Pinpoint the cell where the given text exists, returning its [X, Y] midpoint coordinate. 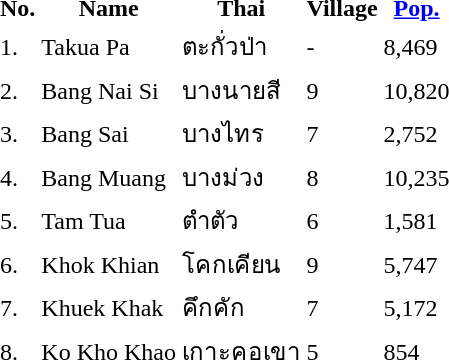
บางไทร [241, 134]
Khok Khian [109, 264]
โคกเคียน [241, 264]
Takua Pa [109, 46]
Bang Muang [109, 177]
บางนายสี [241, 90]
บางม่วง [241, 177]
Tam Tua [109, 220]
ตะกั่วป่า [241, 46]
- [342, 46]
คึกคัก [241, 308]
Bang Sai [109, 134]
Khuek Khak [109, 308]
ตำตัว [241, 220]
8 [342, 177]
6 [342, 220]
Bang Nai Si [109, 90]
